Scan for the cell matching the given text and deliver its [X, Y] coordinate at center. 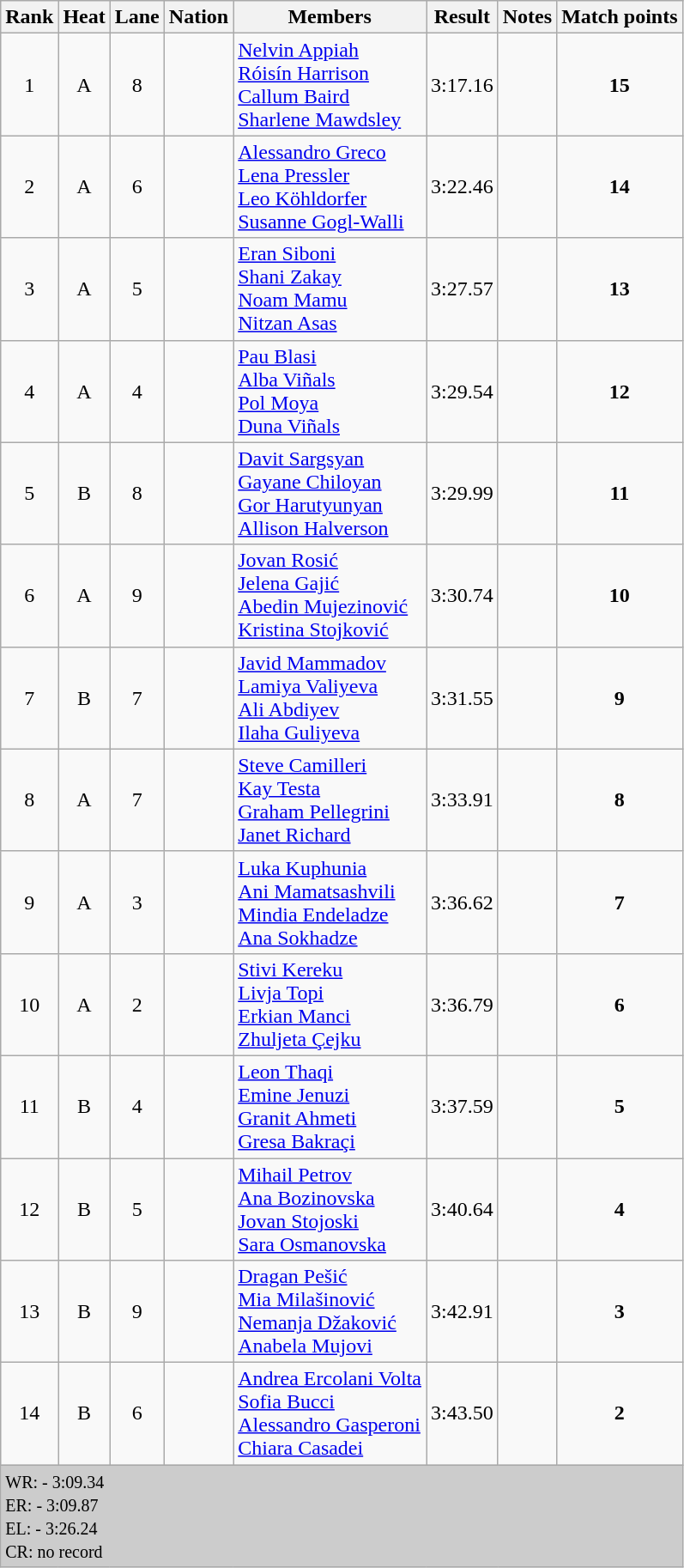
3:33.91 [462, 800]
Luka KuphuniaAni MamatsashviliMindia EndeladzeAna Sokhadze [330, 902]
Pau BlasiAlba ViñalsPol MoyaDuna Viñals [330, 392]
WR: - 3:09.34ER: - 3:09.87EL: - 3:26.24 CR: no record [342, 1516]
Stivi KerekuLivja TopiErkian ManciZhuljeta Çejku [330, 1005]
3:40.64 [462, 1209]
3:31.55 [462, 697]
3:43.50 [462, 1413]
3:37.59 [462, 1106]
Davit SargsyanGayane ChiloyanGor HarutyunyanAllison Halverson [330, 493]
Dragan PešićMia MilašinovićNemanja DžakovićAnabela Mujovi [330, 1312]
3:17.16 [462, 84]
3:22.46 [462, 187]
Result [462, 17]
Heat [84, 17]
Mihail PetrovAna BozinovskaJovan StojoskiSara Osmanovska [330, 1209]
3:27.57 [462, 289]
Javid MammadovLamiya ValiyevaAli AbdiyevIlaha Guliyeva [330, 697]
3:42.91 [462, 1312]
Lane [137, 17]
15 [620, 84]
3:30.74 [462, 596]
Match points [620, 17]
Eran SiboniShani ZakayNoam MamuNitzan Asas [330, 289]
Andrea Ercolani VoltaSofia BucciAlessandro GasperoniChiara Casadei [330, 1413]
Rank [29, 17]
Members [330, 17]
Nation [198, 17]
Notes [527, 17]
3:29.54 [462, 392]
3:36.79 [462, 1005]
1 [29, 84]
Steve CamilleriKay TestaGraham PellegriniJanet Richard [330, 800]
Nelvin AppiahRóisín HarrisonCallum BairdSharlene Mawdsley [330, 84]
Alessandro GrecoLena PresslerLeo KöhldorferSusanne Gogl-Walli [330, 187]
3:36.62 [462, 902]
Leon ThaqiEmine JenuziGranit AhmetiGresa Bakraçi [330, 1106]
3:29.99 [462, 493]
Jovan RosićJelena GajićAbedin MujezinovićKristina Stojković [330, 596]
